Determine the [x, y] coordinate at the center of the cell enclosing the given text.  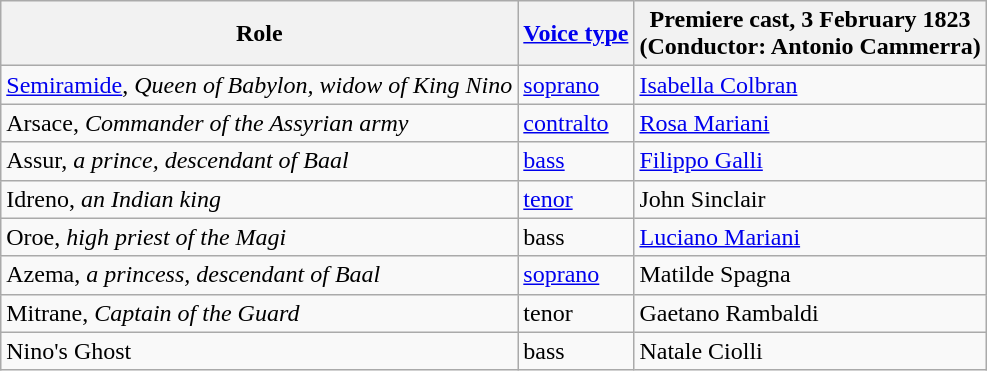
Assur, a prince, descendant of Baal [260, 161]
Azema, a princess, descendant of Baal [260, 275]
Mitrane, Captain of the Guard [260, 313]
Luciano Mariani [810, 237]
contralto [576, 123]
Semiramide, Queen of Babylon, widow of King Nino [260, 85]
Arsace, Commander of the Assyrian army [260, 123]
Voice type [576, 34]
Matilde Spagna [810, 275]
Rosa Mariani [810, 123]
Premiere cast, 3 February 1823(Conductor: Antonio Cammerra) [810, 34]
Filippo Galli [810, 161]
Idreno, an Indian king [260, 199]
John Sinclair [810, 199]
Natale Ciolli [810, 351]
Isabella Colbran [810, 85]
Gaetano Rambaldi [810, 313]
Role [260, 34]
Nino's Ghost [260, 351]
Oroe, high priest of the Magi [260, 237]
